Extract the [X, Y] coordinate from the center of the cell holding the provided text.  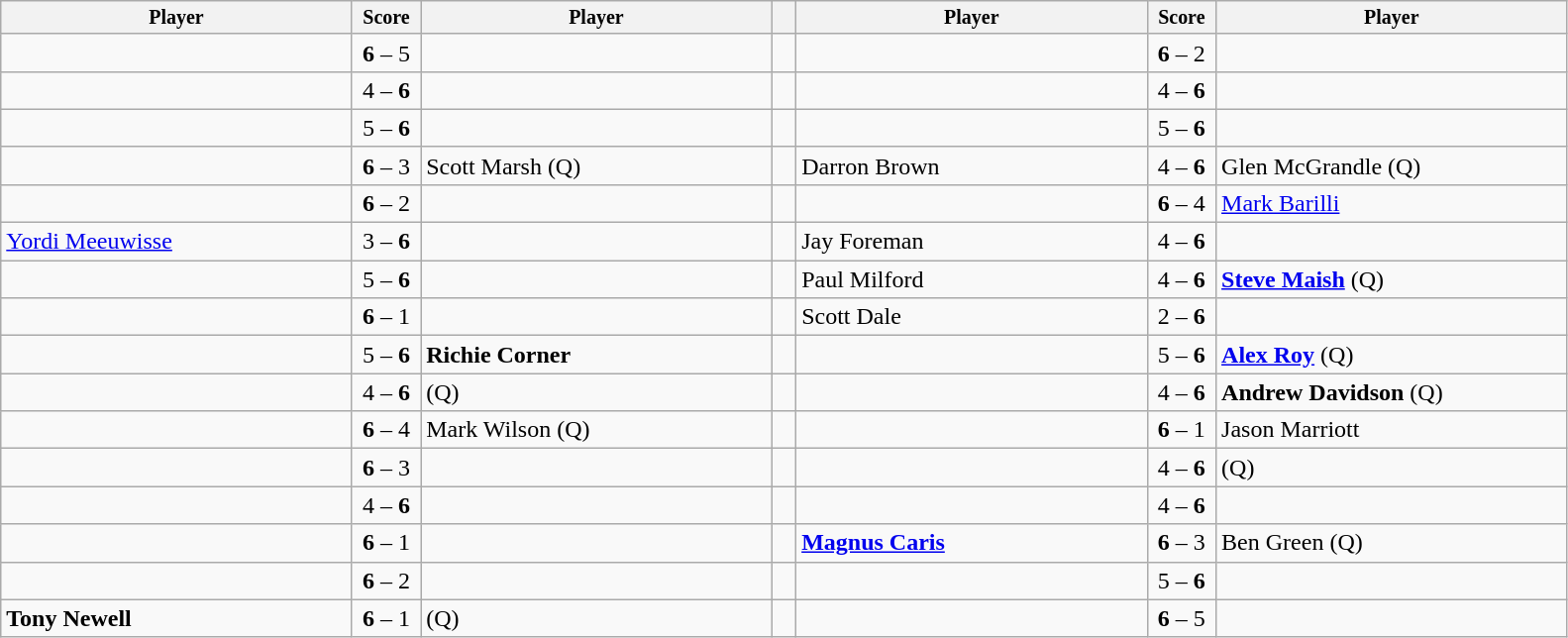
Richie Corner [596, 355]
Jay Foreman [972, 242]
Scott Dale [972, 317]
Mark Barilli [1392, 203]
Steve Maish (Q) [1392, 279]
Alex Roy (Q) [1392, 355]
Jason Marriott [1392, 430]
Tony Newell [176, 618]
Ben Green (Q) [1392, 543]
2 – 6 [1181, 317]
Glen McGrandle (Q) [1392, 165]
Yordi Meeuwisse [176, 242]
3 – 6 [386, 242]
Andrew Davidson (Q) [1392, 392]
Scott Marsh (Q) [596, 165]
Darron Brown [972, 165]
Mark Wilson (Q) [596, 430]
Magnus Caris [972, 543]
Paul Milford [972, 279]
